For the text-containing cell, return its midpoint in (X, Y) coordinate format. 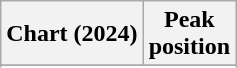
Peakposition (189, 34)
Chart (2024) (72, 34)
